Capture the cell that displays the provided text and extract its (x, y) central coordinate. 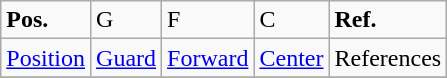
Pos. (46, 20)
References (388, 58)
Ref. (388, 20)
F (208, 20)
Position (46, 58)
C (292, 20)
Center (292, 58)
G (126, 20)
Guard (126, 58)
Forward (208, 58)
